Search for the cell housing the specified text and yield its [x, y] center coordinate. 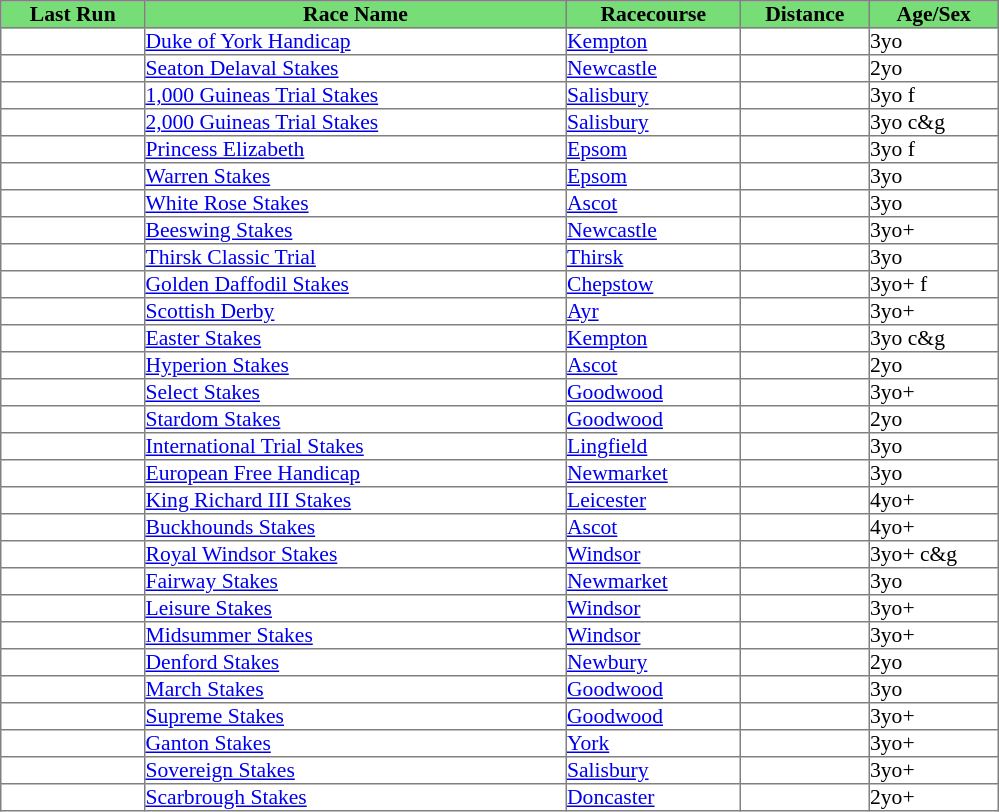
Distance [804, 14]
2yo+ [934, 798]
Hyperion Stakes [356, 366]
Princess Elizabeth [356, 150]
Easter Stakes [356, 338]
Scarbrough Stakes [356, 798]
Ayr [653, 312]
Lingfield [653, 446]
3yo+ f [934, 284]
3yo+ c&g [934, 554]
International Trial Stakes [356, 446]
Last Run [73, 14]
Scottish Derby [356, 312]
King Richard III Stakes [356, 500]
Midsummer Stakes [356, 636]
Royal Windsor Stakes [356, 554]
Newbury [653, 662]
Duke of York Handicap [356, 42]
Fairway Stakes [356, 582]
March Stakes [356, 690]
2,000 Guineas Trial Stakes [356, 122]
Select Stakes [356, 392]
Sovereign Stakes [356, 770]
1,000 Guineas Trial Stakes [356, 96]
Golden Daffodil Stakes [356, 284]
Buckhounds Stakes [356, 528]
Beeswing Stakes [356, 230]
York [653, 744]
Doncaster [653, 798]
Thirsk [653, 258]
Racecourse [653, 14]
Thirsk Classic Trial [356, 258]
European Free Handicap [356, 474]
Chepstow [653, 284]
Denford Stakes [356, 662]
Race Name [356, 14]
Leicester [653, 500]
Stardom Stakes [356, 420]
Warren Stakes [356, 176]
Ganton Stakes [356, 744]
White Rose Stakes [356, 204]
Seaton Delaval Stakes [356, 68]
Age/Sex [934, 14]
Supreme Stakes [356, 716]
Leisure Stakes [356, 608]
